Locate the cell with the specified text and output its (X, Y) center coordinate. 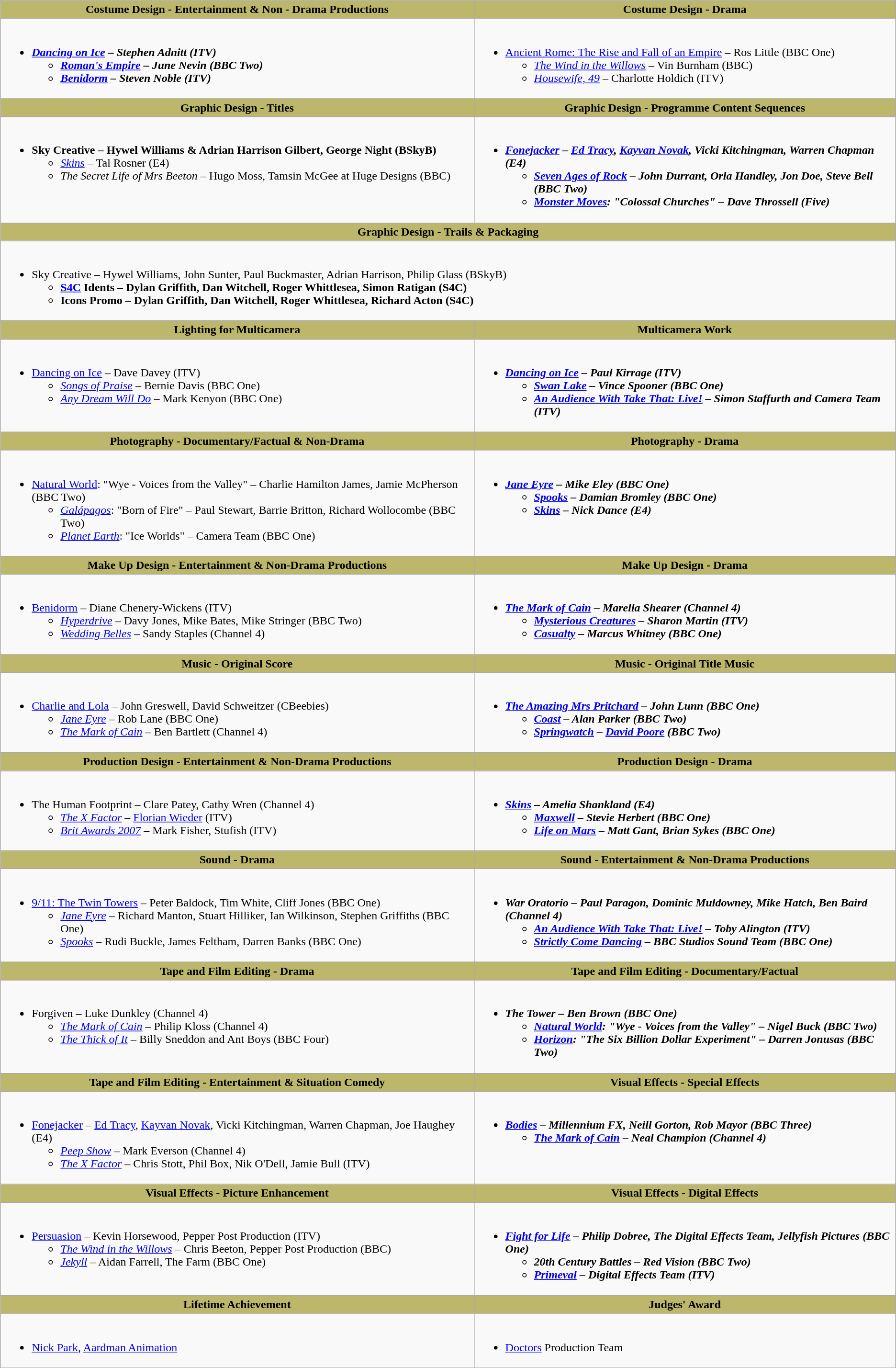
Multicamera Work (684, 330)
Visual Effects - Digital Effects (684, 1193)
Lifetime Achievement (237, 1304)
Graphic Design - Titles (237, 108)
Dancing on Ice – Paul Kirrage (ITV)Swan Lake – Vince Spooner (BBC One)An Audience With Take That: Live! – Simon Staffurth and Camera Team (ITV) (684, 385)
Graphic Design - Trails & Packaging (448, 232)
Costume Design - Entertainment & Non - Drama Productions (237, 10)
Tape and Film Editing - Drama (237, 971)
Tape and Film Editing - Entertainment & Situation Comedy (237, 1082)
Lighting for Multicamera (237, 330)
The Human Footprint – Clare Patey, Cathy Wren (Channel 4)The X Factor – Florian Wieder (ITV)Brit Awards 2007 – Mark Fisher, Stufish (ITV) (237, 811)
Production Design - Drama (684, 762)
Make Up Design - Drama (684, 565)
Forgiven – Luke Dunkley (Channel 4)The Mark of Cain – Philip Kloss (Channel 4)The Thick of It – Billy Sneddon and Ant Boys (BBC Four) (237, 1027)
Doctors Production Team (684, 1341)
The Amazing Mrs Pritchard – John Lunn (BBC One)Coast – Alan Parker (BBC Two)Springwatch – David Poore (BBC Two) (684, 712)
Music - Original Score (237, 663)
Charlie and Lola – John Greswell, David Schweitzer (CBeebies)Jane Eyre – Rob Lane (BBC One)The Mark of Cain – Ben Bartlett (Channel 4) (237, 712)
Photography - Documentary/Factual & Non-Drama (237, 441)
Graphic Design - Programme Content Sequences (684, 108)
Visual Effects - Special Effects (684, 1082)
Nick Park, Aardman Animation (237, 1341)
Sound - Entertainment & Non-Drama Productions (684, 860)
Costume Design - Drama (684, 10)
Tape and Film Editing - Documentary/Factual (684, 971)
The Mark of Cain – Marella Shearer (Channel 4)Mysterious Creatures – Sharon Martin (ITV)Casualty – Marcus Whitney (BBC One) (684, 614)
Jane Eyre – Mike Eley (BBC One)Spooks – Damian Bromley (BBC One)Skins – Nick Dance (E4) (684, 503)
Bodies – Millennium FX, Neill Gorton, Rob Mayor (BBC Three)The Mark of Cain – Neal Champion (Channel 4) (684, 1138)
Skins – Amelia Shankland (E4)Maxwell – Stevie Herbert (BBC One)Life on Mars – Matt Gant, Brian Sykes (BBC One) (684, 811)
Make Up Design - Entertainment & Non-Drama Productions (237, 565)
Ancient Rome: The Rise and Fall of an Empire – Ros Little (BBC One)The Wind in the Willows – Vin Burnham (BBC)Housewife, 49 – Charlotte Holdich (ITV) (684, 58)
Music - Original Title Music (684, 663)
Photography - Drama (684, 441)
Sound - Drama (237, 860)
Dancing on Ice – Dave Davey (ITV)Songs of Praise – Bernie Davis (BBC One)Any Dream Will Do – Mark Kenyon (BBC One) (237, 385)
Dancing on Ice – Stephen Adnitt (ITV)Roman's Empire – June Nevin (BBC Two)Benidorm – Steven Noble (ITV) (237, 58)
Visual Effects - Picture Enhancement (237, 1193)
Benidorm – Diane Chenery-Wickens (ITV)Hyperdrive – Davy Jones, Mike Bates, Mike Stringer (BBC Two)Wedding Belles – Sandy Staples (Channel 4) (237, 614)
Production Design - Entertainment & Non-Drama Productions (237, 762)
Judges' Award (684, 1304)
